For the text-containing cell, return its midpoint in (X, Y) coordinate format. 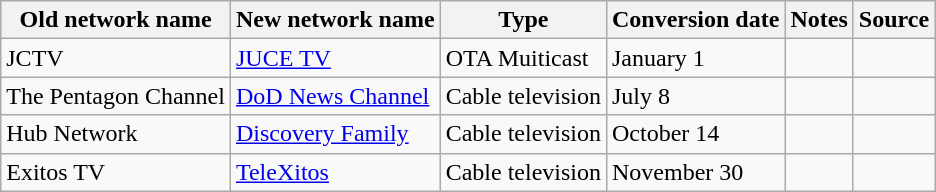
November 30 (695, 172)
TeleXitos (335, 172)
Exitos TV (116, 172)
October 14 (695, 134)
JCTV (116, 58)
Conversion date (695, 20)
Discovery Family (335, 134)
July 8 (695, 96)
DoD News Channel (335, 96)
Old network name (116, 20)
The Pentagon Channel (116, 96)
OTA Muiticast (523, 58)
Type (523, 20)
Hub Network (116, 134)
JUCE TV (335, 58)
Source (894, 20)
New network name (335, 20)
January 1 (695, 58)
Notes (819, 20)
